Identify which cell holds the provided text, then report its [X, Y] central coordinate. 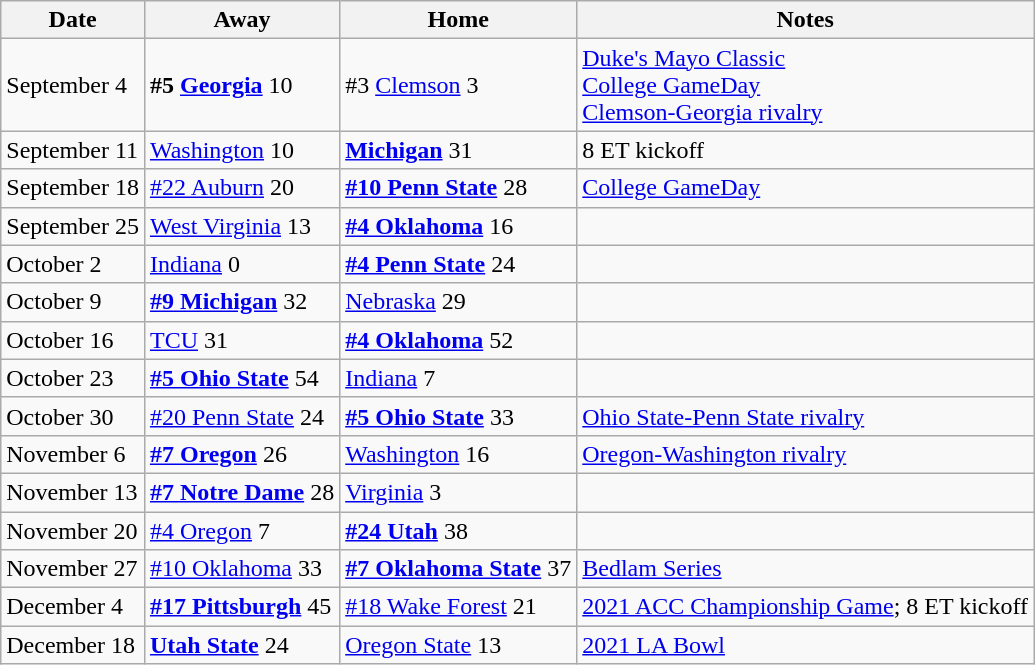
#4 Oregon 7 [242, 531]
December 4 [73, 607]
Washington 10 [242, 150]
West Virginia 13 [242, 226]
#17 Pittsburgh 45 [242, 607]
College GameDay [806, 188]
September 25 [73, 226]
Nebraska 29 [458, 302]
#4 Oklahoma 52 [458, 340]
October 30 [73, 416]
September 11 [73, 150]
Utah State 24 [242, 645]
#5 Georgia 10 [242, 85]
Oregon-Washington rivalry [806, 454]
Duke's Mayo ClassicCollege GameDayClemson-Georgia rivalry [806, 85]
Date [73, 20]
2021 LA Bowl [806, 645]
October 9 [73, 302]
#18 Wake Forest 21 [458, 607]
#5 Ohio State 33 [458, 416]
#7 Oregon 26 [242, 454]
#4 Oklahoma 16 [458, 226]
Ohio State-Penn State rivalry [806, 416]
2021 ACC Championship Game; 8 ET kickoff [806, 607]
September 4 [73, 85]
December 18 [73, 645]
Virginia 3 [458, 492]
Washington 16 [458, 454]
#7 Oklahoma State 37 [458, 569]
#7 Notre Dame 28 [242, 492]
November 27 [73, 569]
#24 Utah 38 [458, 531]
#5 Ohio State 54 [242, 378]
Indiana 7 [458, 378]
8 ET kickoff [806, 150]
#4 Penn State 24 [458, 264]
November 13 [73, 492]
#10 Penn State 28 [458, 188]
Home [458, 20]
Indiana 0 [242, 264]
TCU 31 [242, 340]
Oregon State 13 [458, 645]
Away [242, 20]
October 2 [73, 264]
Bedlam Series [806, 569]
Notes [806, 20]
October 16 [73, 340]
#22 Auburn 20 [242, 188]
October 23 [73, 378]
#3 Clemson 3 [458, 85]
#10 Oklahoma 33 [242, 569]
November 6 [73, 454]
November 20 [73, 531]
#9 Michigan 32 [242, 302]
Michigan 31 [458, 150]
September 18 [73, 188]
#20 Penn State 24 [242, 416]
